Provide the (X, Y) coordinate of the cell's center where the given text is located.  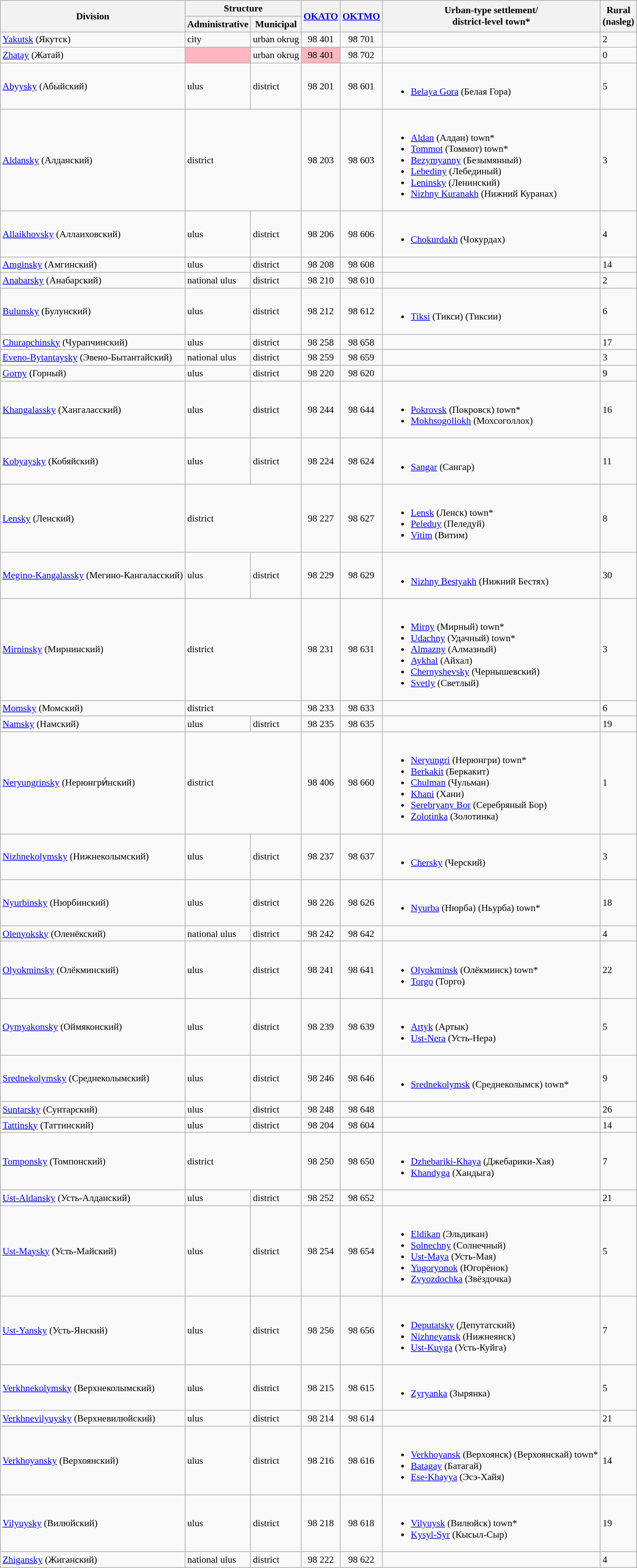
Vilyuysky (Вилюйский) (93, 1524)
98 620 (361, 374)
Zhatay (Жатай) (93, 55)
Lensky (Ленский) (93, 518)
Artyk (Артык)Ust-Nera (Усть-Нера) (491, 1027)
Megino-Kangalassky (Мегино-Кангаласский) (93, 576)
98 256 (321, 1331)
98 244 (321, 410)
98 633 (361, 709)
Tattinsky (Таттинский) (93, 1125)
98 615 (361, 1388)
Aldansky (Алданский) (93, 160)
Nizhny Bestyakh (Нижний Бестях) (491, 576)
Sangar (Сангар) (491, 461)
98 642 (361, 934)
Ust-Aldansky (Усть-Алданский) (93, 1198)
Srednekolymsky (Среднеколымский) (93, 1079)
30 (619, 576)
98 629 (361, 576)
Deputatsky (Депутатский)Nizhneyansk (Нижнеянск)Ust-Kuyga (Усть-Куйга) (491, 1331)
Tomponsky (Томпонский) (93, 1161)
Lensk (Ленск) town*Peleduy (Пеледуй)Vitim (Витим) (491, 518)
Kobyaysky (Кобяйский) (93, 461)
98 601 (361, 86)
11 (619, 461)
Eveno-Bytantaysky (Эвено-Бытантайский) (93, 358)
8 (619, 518)
98 222 (321, 1560)
26 (619, 1109)
98 220 (321, 374)
Division (93, 16)
98 214 (321, 1419)
Nizhnekolymsky (Нижнеколымский) (93, 857)
98 608 (361, 265)
98 603 (361, 160)
OKATO (321, 16)
Rural(nasleg) (619, 16)
98 659 (361, 358)
Suntarsky (Сунтарский) (93, 1109)
city (218, 40)
98 637 (361, 857)
Olenyoksky (Оленёкский) (93, 934)
Oymyakonsky (Оймяконский) (93, 1027)
98 660 (361, 783)
98 604 (361, 1125)
Namsky (Намский) (93, 724)
98 201 (321, 86)
98 616 (361, 1460)
98 241 (321, 970)
Aldan (Алдан) town*Tommot (Томмот) town*Bezymyanny (Безымянный)Lebediny (Лебединый)Leninsky (Ленинский)Nizhny Kuranakh (Нижний Куранах) (491, 160)
98 206 (321, 234)
Nyurbinsky (Нюрбинский) (93, 903)
Municipal (276, 24)
Vilyuysk (Вилюйск) town*Kysyl-Syr (Кысыл-Сыр) (491, 1524)
Anabarsky (Анабарский) (93, 281)
98 210 (321, 281)
98 658 (361, 342)
Ust-Maysky (Усть-Майский) (93, 1251)
Abyysky (Абыйский) (93, 86)
16 (619, 410)
98 646 (361, 1079)
Srednekolymsk (Среднеколымск) town* (491, 1079)
Verkhnevilyuysky (Верхневилюйский) (93, 1419)
98 627 (361, 518)
98 250 (321, 1161)
Administrative (218, 24)
Eldikan (Эльдикан)Solnechny (Солнечный)Ust-Maya (Усть-Мая)Yugoryonok (Югорёнок)Zvyozdochka (Звёздочка) (491, 1251)
98 235 (321, 724)
Chersky (Черский) (491, 857)
98 208 (321, 265)
98 242 (321, 934)
0 (619, 55)
98 246 (321, 1079)
98 239 (321, 1027)
Nyurba (Нюрба) (Ньурба) town* (491, 903)
Chokurdakh (Чокурдах) (491, 234)
Mirny (Мирный) town*Udachny (Удачный) town*Almazny (Алмазный)Aykhal (Айхал)Chernyshevsky (Чернышевский)Svetly (Светлый) (491, 650)
1 (619, 783)
98 624 (361, 461)
98 259 (321, 358)
Pokrovsk (Покровск) town*Mokhsogollokh (Мохсоголлох) (491, 410)
Amginsky (Амгинский) (93, 265)
Verkhnekolymsky (Верхнеколымский) (93, 1388)
98 635 (361, 724)
98 252 (321, 1198)
98 614 (361, 1419)
98 618 (361, 1524)
Olyokminsky (Олёкминский) (93, 970)
98 606 (361, 234)
98 203 (321, 160)
Mirninsky (Мирнинский) (93, 650)
98 626 (361, 903)
98 229 (321, 576)
Momsky (Момский) (93, 709)
Verkhoyansky (Верхоянский) (93, 1460)
Structure (243, 8)
98 654 (361, 1251)
98 650 (361, 1161)
Yakutsk (Якутск) (93, 40)
Bulunsky (Булунский) (93, 311)
Urban-type settlement/district-level town* (491, 16)
98 639 (361, 1027)
98 701 (361, 40)
98 218 (321, 1524)
OKTMO (361, 16)
Zyryanka (Зырянка) (491, 1388)
98 610 (361, 281)
98 258 (321, 342)
Neryungrinsky (Нерюнгри́нский) (93, 783)
Ust-Yansky (Усть-Янский) (93, 1331)
Olyokminsk (Олёкминск) town*Torgo (Торго) (491, 970)
98 224 (321, 461)
Dzhebariki-Khaya (Джебарики-Хая)Khandyga (Хандыга) (491, 1161)
Gorny (Горный) (93, 374)
98 254 (321, 1251)
98 612 (361, 311)
98 237 (321, 857)
98 631 (361, 650)
98 226 (321, 903)
98 702 (361, 55)
98 622 (361, 1560)
22 (619, 970)
Belaya Gora (Белая Гора) (491, 86)
18 (619, 903)
Khangalassky (Хангаласский) (93, 410)
98 231 (321, 650)
98 204 (321, 1125)
98 641 (361, 970)
98 652 (361, 1198)
98 406 (321, 783)
Zhigansky (Жиганский) (93, 1560)
98 216 (321, 1460)
Tiksi (Тикси) (Тиксии) (491, 311)
98 227 (321, 518)
Neryungri (Нерюнгри) town*Berkakit (Беркакит)Chulman (Чульман)Khani (Хани)Serebryany Bor (Серебряный Бор)Zolotinka (Золотинка) (491, 783)
98 656 (361, 1331)
98 644 (361, 410)
17 (619, 342)
Verkhoyansk (Верхоянск) (Верхоянскай) town*Batagay (Батагай)Ese-Khayya (Эсэ-Хайя) (491, 1460)
98 233 (321, 709)
98 212 (321, 311)
Churapchinsky (Чурапчинский) (93, 342)
98 248 (321, 1109)
98 648 (361, 1109)
98 215 (321, 1388)
Allaikhovsky (Аллаиховский) (93, 234)
